From the cell containing the given text, extract its center point as (x, y) coordinate. 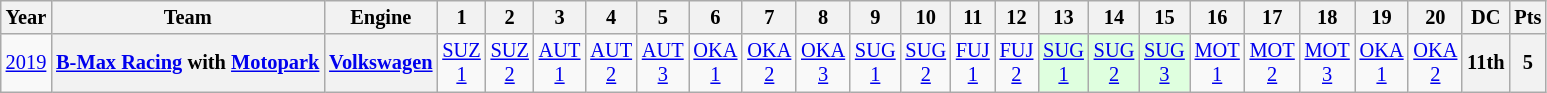
10 (925, 17)
Volkswagen (380, 63)
9 (875, 17)
7 (769, 17)
AUT3 (663, 63)
OKA3 (823, 63)
FUJ2 (1017, 63)
6 (716, 17)
B-Max Racing with Motopark (188, 63)
1 (461, 17)
20 (1435, 17)
11th (1486, 63)
8 (823, 17)
19 (1382, 17)
Pts (1528, 17)
SUG3 (1164, 63)
18 (1328, 17)
16 (1218, 17)
11 (973, 17)
2 (510, 17)
12 (1017, 17)
3 (560, 17)
MOT1 (1218, 63)
Engine (380, 17)
AUT2 (611, 63)
4 (611, 17)
SUZ1 (461, 63)
Team (188, 17)
FUJ1 (973, 63)
Year (26, 17)
17 (1272, 17)
DC (1486, 17)
AUT1 (560, 63)
MOT3 (1328, 63)
14 (1114, 17)
MOT2 (1272, 63)
15 (1164, 17)
2019 (26, 63)
SUZ2 (510, 63)
13 (1063, 17)
